Output the [X, Y] coordinate of the center of the cell containing the given text.  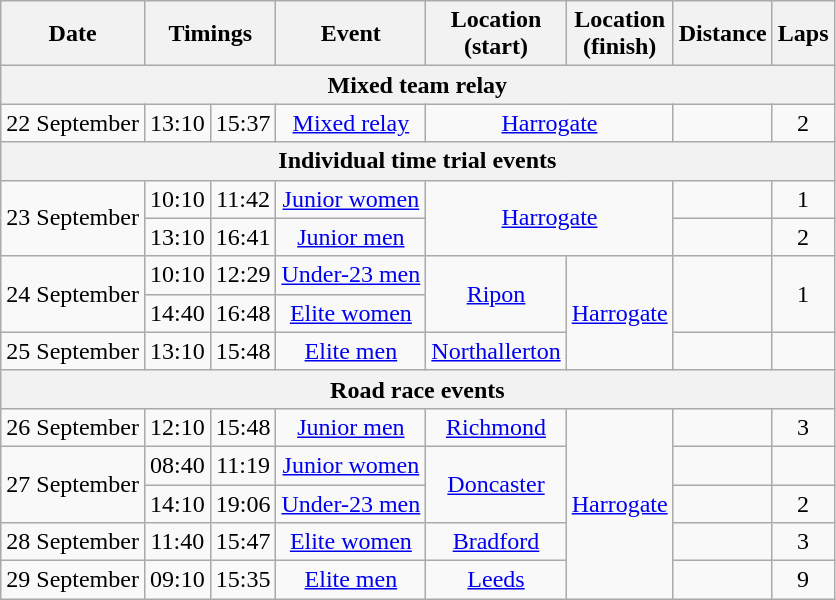
27 September [73, 484]
15:35 [243, 580]
22 September [73, 123]
09:10 [177, 580]
11:42 [243, 199]
Location(finish) [620, 34]
25 September [73, 351]
28 September [73, 542]
Bradford [496, 542]
Distance [722, 34]
24 September [73, 294]
16:48 [243, 313]
Location(start) [496, 34]
Laps [803, 34]
Date [73, 34]
15:37 [243, 123]
9 [803, 580]
26 September [73, 427]
Ripon [496, 294]
12:29 [243, 275]
15:47 [243, 542]
Leeds [496, 580]
Mixed relay [351, 123]
08:40 [177, 465]
12:10 [177, 427]
Individual time trial events [418, 161]
Mixed team relay [418, 85]
16:41 [243, 237]
23 September [73, 218]
Northallerton [496, 351]
19:06 [243, 503]
14:40 [177, 313]
11:40 [177, 542]
Road race events [418, 389]
14:10 [177, 503]
29 September [73, 580]
Event [351, 34]
11:19 [243, 465]
Doncaster [496, 484]
Richmond [496, 427]
Timings [210, 34]
